Capture the cell that displays the provided text and extract its [x, y] central coordinate. 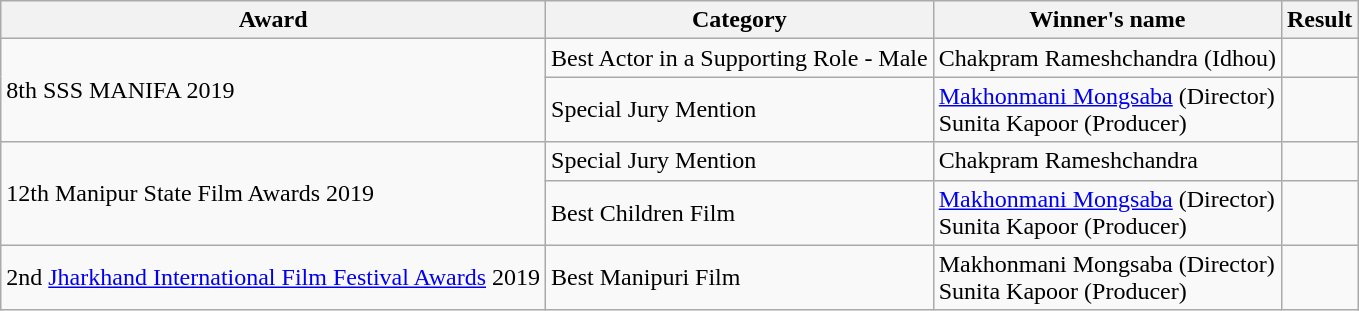
Result [1319, 20]
2nd Jharkhand International Film Festival Awards 2019 [274, 278]
12th Manipur State Film Awards 2019 [274, 194]
Category [740, 20]
Best Actor in a Supporting Role - Male [740, 58]
8th SSS MANIFA 2019 [274, 90]
Winner's name [1107, 20]
Best Manipuri Film [740, 278]
Chakpram Rameshchandra [1107, 161]
Best Children Film [740, 212]
Award [274, 20]
Chakpram Rameshchandra (Idhou) [1107, 58]
